Output the [x, y] coordinate of the center of the cell containing the given text.  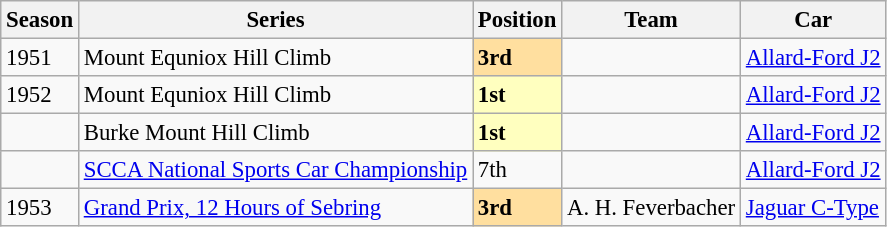
1953 [40, 208]
1952 [40, 95]
Position [518, 20]
Car [812, 20]
7th [518, 170]
Series [275, 20]
Team [652, 20]
Grand Prix, 12 Hours of Sebring [275, 208]
SCCA National Sports Car Championship [275, 170]
Jaguar C-Type [812, 208]
Burke Mount Hill Climb [275, 133]
A. H. Feverbacher [652, 208]
1951 [40, 58]
Season [40, 20]
